Return [X, Y] of the center of cell containing provided text 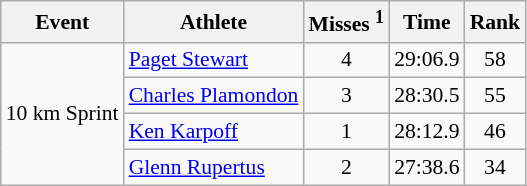
Charles Plamondon [214, 96]
46 [496, 132]
3 [346, 96]
34 [496, 167]
Rank [496, 22]
Paget Stewart [214, 60]
Event [62, 22]
Ken Karpoff [214, 132]
28:30.5 [426, 96]
Glenn Rupertus [214, 167]
55 [496, 96]
Time [426, 22]
1 [346, 132]
27:38.6 [426, 167]
28:12.9 [426, 132]
Misses 1 [346, 22]
2 [346, 167]
10 km Sprint [62, 113]
4 [346, 60]
29:06.9 [426, 60]
58 [496, 60]
Athlete [214, 22]
